Pinpoint the cell where the given text exists, returning its [X, Y] midpoint coordinate. 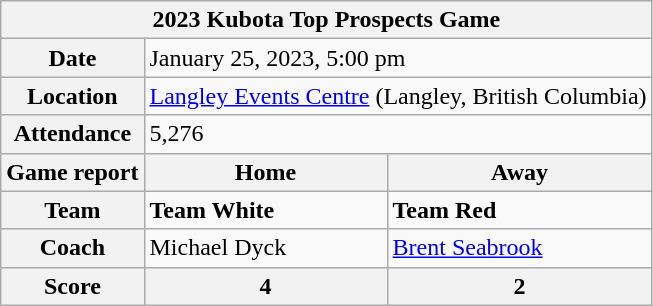
Coach [72, 248]
Team [72, 210]
Location [72, 96]
Michael Dyck [266, 248]
Team White [266, 210]
2 [520, 286]
5,276 [398, 134]
Langley Events Centre (Langley, British Columbia) [398, 96]
Attendance [72, 134]
Brent Seabrook [520, 248]
Team Red [520, 210]
Score [72, 286]
Game report [72, 172]
2023 Kubota Top Prospects Game [326, 20]
Home [266, 172]
4 [266, 286]
Away [520, 172]
January 25, 2023, 5:00 pm [398, 58]
Date [72, 58]
